Determine the [X, Y] coordinate at the center of the cell enclosing the given text.  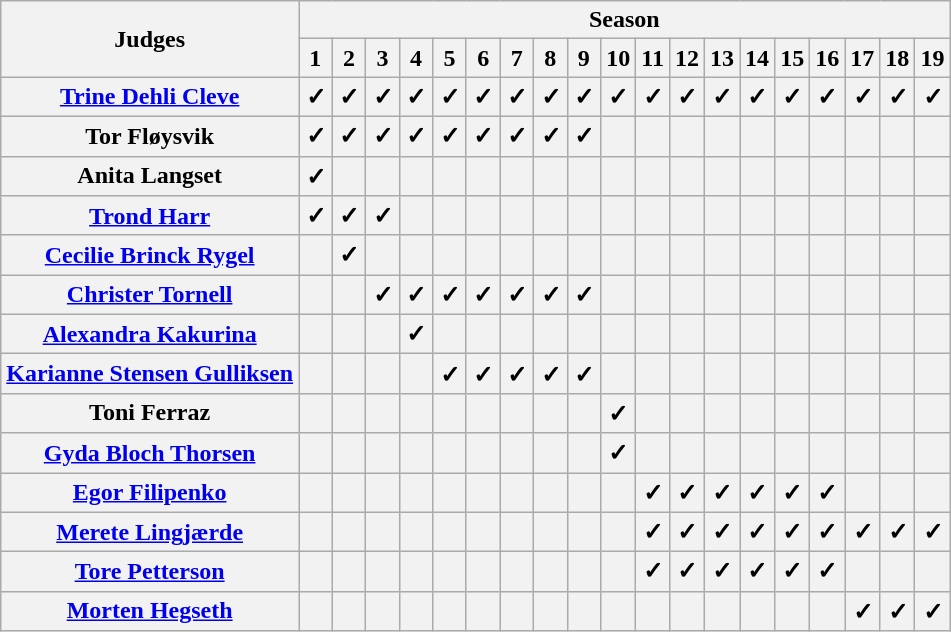
Merete Lingjærde [150, 532]
16 [828, 58]
3 [383, 58]
19 [932, 58]
14 [758, 58]
2 [349, 58]
Egor Filipenko [150, 492]
11 [653, 58]
Karianne Stensen Gulliksen [150, 374]
7 [517, 58]
Toni Ferraz [150, 413]
Judges [150, 39]
8 [550, 58]
15 [792, 58]
5 [450, 58]
Anita Langset [150, 176]
Morten Hegseth [150, 611]
4 [416, 58]
18 [898, 58]
Season [624, 20]
Christer Tornell [150, 295]
10 [618, 58]
Tor Fløysvik [150, 136]
6 [483, 58]
Alexandra Kakurina [150, 334]
13 [722, 58]
9 [584, 58]
1 [316, 58]
Tore Petterson [150, 572]
12 [686, 58]
Trine Dehli Cleve [150, 97]
Cecilie Brinck Rygel [150, 255]
Gyda Bloch Thorsen [150, 453]
17 [862, 58]
Trond Harr [150, 216]
